Output the [x, y] coordinate of the center of the cell containing the given text.  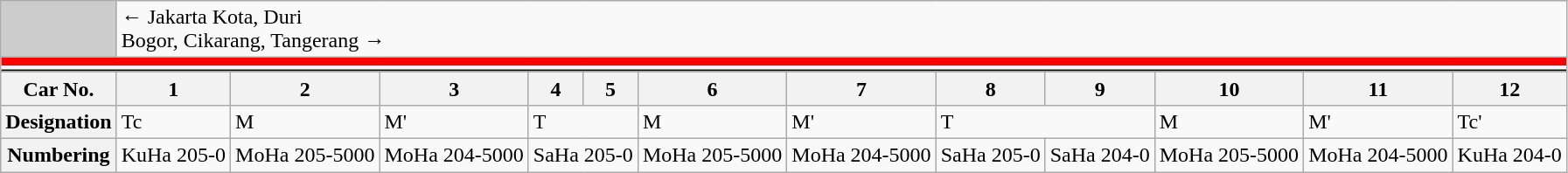
7 [861, 88]
Numbering [59, 155]
KuHa 205-0 [173, 155]
Car No. [59, 88]
KuHa 204-0 [1509, 155]
SaHa 204-0 [1100, 155]
11 [1378, 88]
5 [610, 88]
Designation [59, 121]
1 [173, 88]
3 [454, 88]
12 [1509, 88]
8 [990, 88]
Tc [173, 121]
10 [1229, 88]
← Jakarta Kota, DuriBogor, Cikarang, Tangerang → [841, 30]
4 [556, 88]
Tc' [1509, 121]
9 [1100, 88]
6 [712, 88]
2 [305, 88]
